Provide the [X, Y] coordinate of the cell's center where the given text is located.  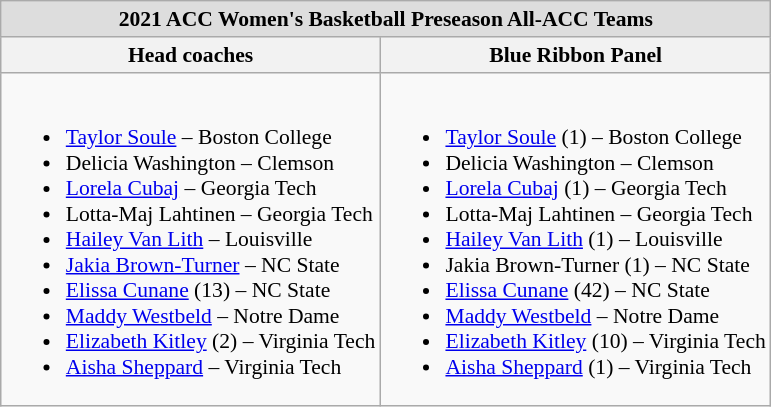
Head coaches [191, 55]
2021 ACC Women's Basketball Preseason All-ACC Teams [386, 19]
Blue Ribbon Panel [575, 55]
